Capture the cell that displays the provided text and extract its (x, y) central coordinate. 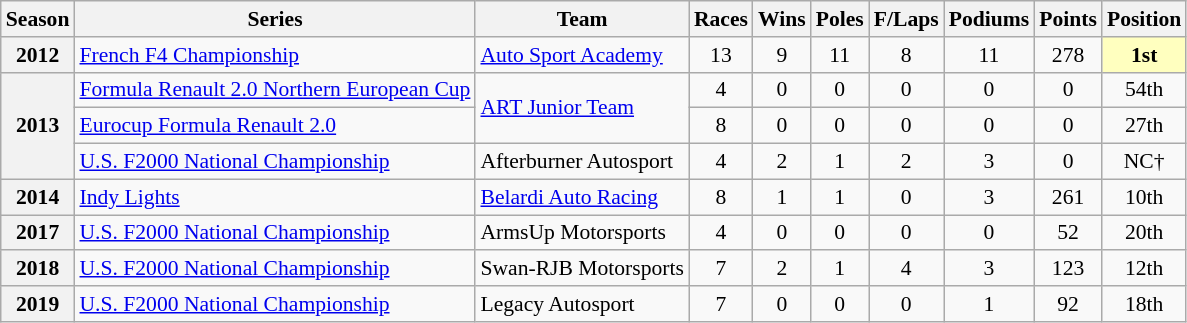
ART Junior Team (582, 108)
Team (582, 19)
Poles (840, 19)
12th (1144, 269)
NC† (1144, 162)
10th (1144, 197)
Formula Renault 2.0 Northern European Cup (274, 90)
ArmsUp Motorsports (582, 233)
2018 (38, 269)
13 (721, 55)
92 (1068, 304)
Wins (782, 19)
Eurocup Formula Renault 2.0 (274, 126)
2017 (38, 233)
54th (1144, 90)
F/Laps (906, 19)
Races (721, 19)
2014 (38, 197)
Position (1144, 19)
Swan-RJB Motorsports (582, 269)
2012 (38, 55)
Season (38, 19)
Series (274, 19)
123 (1068, 269)
Belardi Auto Racing (582, 197)
278 (1068, 55)
Points (1068, 19)
Afterburner Autosport (582, 162)
Indy Lights (274, 197)
Auto Sport Academy (582, 55)
2013 (38, 126)
20th (1144, 233)
52 (1068, 233)
9 (782, 55)
1st (1144, 55)
18th (1144, 304)
27th (1144, 126)
Legacy Autosport (582, 304)
Podiums (990, 19)
261 (1068, 197)
French F4 Championship (274, 55)
2019 (38, 304)
